Locate the cell with the specified text and output its [X, Y] center coordinate. 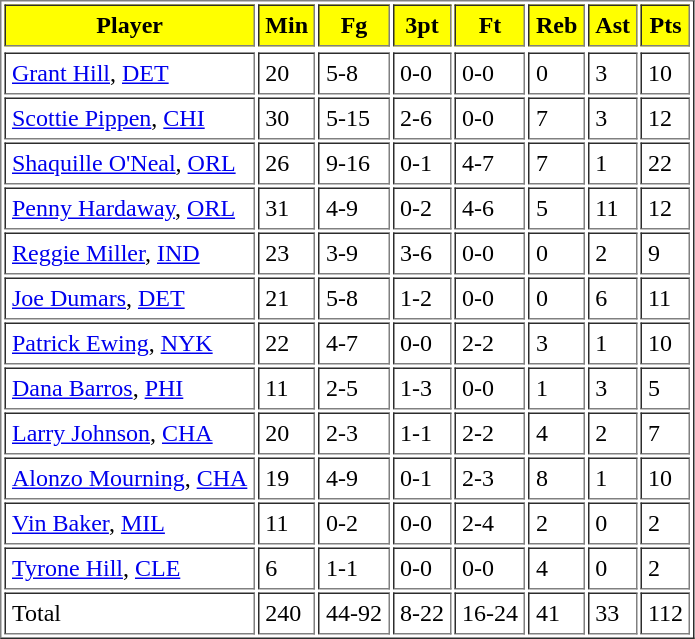
44-92 [354, 613]
Min [287, 25]
31 [287, 209]
Joe Dumars, DET [129, 299]
8-22 [422, 613]
Patrick Ewing, NYK [129, 343]
Vin Baker, MIL [129, 523]
21 [287, 299]
9 [665, 253]
26 [287, 163]
2-4 [490, 523]
Dana Barros, PHI [129, 389]
Pts [665, 25]
Larry Johnson, CHA [129, 433]
Total [129, 613]
3pt [422, 25]
3-6 [422, 253]
4-6 [490, 209]
19 [287, 479]
3-9 [354, 253]
5-15 [354, 119]
41 [556, 613]
Ft [490, 25]
Ast [613, 25]
1-2 [422, 299]
Reggie Miller, IND [129, 253]
Tyrone Hill, CLE [129, 569]
Shaquille O'Neal, ORL [129, 163]
Penny Hardaway, ORL [129, 209]
8 [556, 479]
Fg [354, 25]
Alonzo Mourning, CHA [129, 479]
9-16 [354, 163]
23 [287, 253]
Reb [556, 25]
112 [665, 613]
16-24 [490, 613]
2-5 [354, 389]
240 [287, 613]
Scottie Pippen, CHI [129, 119]
2-6 [422, 119]
30 [287, 119]
1-3 [422, 389]
33 [613, 613]
Player [129, 25]
Grant Hill, DET [129, 73]
